Search for the cell housing the specified text and yield its (X, Y) center coordinate. 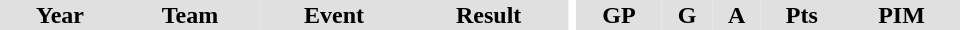
Team (190, 15)
Pts (802, 15)
PIM (902, 15)
GP (619, 15)
A (737, 15)
G (688, 15)
Result (488, 15)
Year (60, 15)
Event (334, 15)
